For the text-containing cell, return its midpoint in (x, y) coordinate format. 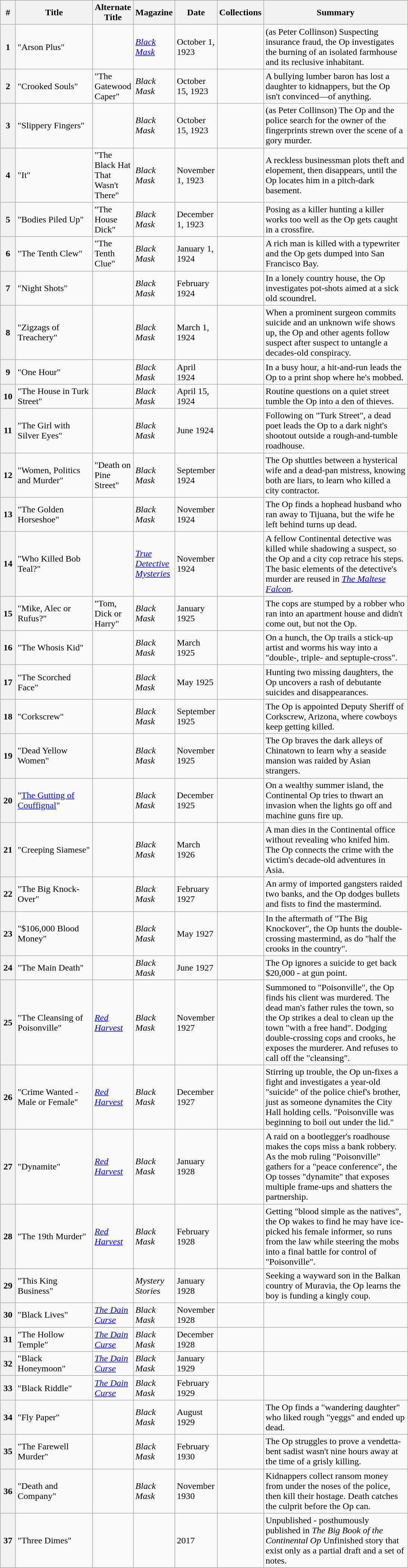
32 (8, 1364)
1 (8, 47)
36 (8, 1491)
"The House Dick" (113, 219)
37 (8, 1540)
The cops are stumped by a robber who ran into an apartment house and didn't come out, but not the Op. (336, 613)
Posing as a killer hunting a killer works too well as the Op gets caught in a crossfire. (336, 219)
"It" (54, 175)
33 (8, 1388)
30 (8, 1315)
17 (8, 682)
The Op braves the dark alleys of Chinatown to learn why a seaside mansion was raided by Asian strangers. (336, 756)
Hunting two missing daughters, the Op uncovers a rash of debutante suicides and disappearances. (336, 682)
June 1927 (196, 968)
"Night Shots" (54, 288)
2 (8, 86)
16 (8, 648)
March 1, 1924 (196, 332)
February 1924 (196, 288)
Collections (240, 13)
"Bodies Piled Up" (54, 219)
The Op struggles to prove a vendetta-bent sadist wasn't nine hours away at the time of a grisly killing. (336, 1452)
Alternate Title (113, 13)
35 (8, 1452)
September 1925 (196, 716)
25 (8, 1022)
"Zigzags of Treachery" (54, 332)
21 (8, 850)
"The Hollow Temple" (54, 1340)
Unpublished - posthumously published in The Big Book of the Continental Op Unfinished story that exist only as a partial draft and a set of notes. (336, 1540)
20 (8, 800)
April 15, 1924 (196, 396)
In a busy hour, a hit-and-run leads the Op to a print shop where he's mobbed. (336, 372)
Mystery Stories (154, 1286)
"The Girl with Silver Eyes" (54, 431)
Date (196, 13)
34 (8, 1417)
"The Main Death" (54, 968)
"The House in Turk Street" (54, 396)
2017 (196, 1540)
January 1929 (196, 1364)
"Who Killed Bob Teal?" (54, 564)
June 1924 (196, 431)
February 1928 (196, 1236)
An army of imported gangsters raided two banks, and the Op dodges bullets and fists to find the mastermind. (336, 894)
"This King Business" (54, 1286)
"The Whosis Kid" (54, 648)
"The Gutting of Couffignal" (54, 800)
"Slippery Fingers" (54, 125)
November 1925 (196, 756)
On a hunch, the Op trails a stick-up artist and worms his way into a "double-, triple- and septuple-cross". (336, 648)
Kidnappers collect ransom money from under the noses of the police, then kill their hostage. Death catches the culprit before the Op can. (336, 1491)
A reckless businessman plots theft and elopement, then disappears, until the Op locates him in a pitch-dark basement. (336, 175)
"The Cleansing of Poisonville" (54, 1022)
5 (8, 219)
The Op shuttles between a hysterical wife and a dead-pan mistress, knowing both are liars, to learn who killed a city contractor. (336, 475)
"Fly Paper" (54, 1417)
"Three Dimes" (54, 1540)
"Black Honeymoon" (54, 1364)
"Tom, Dick or Harry" (113, 613)
Summary (336, 13)
(as Peter Collinson) The Op and the police search for the owner of the fingerprints strewn over the scene of a gory murder. (336, 125)
Title (54, 13)
"The Big Knock-Over" (54, 894)
"Black Riddle" (54, 1388)
A bullying lumber baron has lost a daughter to kidnappers, but the Op isn't convinced—of anything. (336, 86)
# (8, 13)
28 (8, 1236)
In a lonely country house, the Op investigates pot-shots aimed at a sick old scoundrel. (336, 288)
True Detective Mysteries (154, 564)
August 1929 (196, 1417)
The Op is appointed Deputy Sheriff of Corkscrew, Arizona, where cowboys keep getting killed. (336, 716)
January 1925 (196, 613)
23 (8, 934)
"Black Lives" (54, 1315)
6 (8, 254)
"The Black Hat That Wasn't There" (113, 175)
"Arson Plus" (54, 47)
January 1, 1924 (196, 254)
"One Hour" (54, 372)
"Dead Yellow Women" (54, 756)
November 1930 (196, 1491)
December 1, 1923 (196, 219)
13 (8, 515)
May 1925 (196, 682)
4 (8, 175)
18 (8, 716)
October 1, 1923 (196, 47)
10 (8, 396)
March 1925 (196, 648)
Seeking a wayward son in the Balkan country of Muravia, the Op learns the boy is funding a kingly coup. (336, 1286)
"Mike, Alec or Rufus?" (54, 613)
November 1, 1923 (196, 175)
In the aftermath of "The Big Knockover", the Op hunts the double-crossing mastermind, as do "half the crooks in the country". (336, 934)
February 1927 (196, 894)
"The Farewell Murder" (54, 1452)
"Death and Company" (54, 1491)
14 (8, 564)
19 (8, 756)
(as Peter Collinson) Suspecting insurance fraud, the Op investigates the burning of an isolated farmhouse and its reclusive inhabitant. (336, 47)
"Women, Politics and Murder" (54, 475)
February 1930 (196, 1452)
A man dies in the Continental office without revealing who knifed him. The Op connects the crime with the victim's decade-old adventures in Asia. (336, 850)
February 1929 (196, 1388)
"$106,000 Blood Money" (54, 934)
Routine questions on a quiet street tumble the Op into a den of thieves. (336, 396)
"The Tenth Clue" (113, 254)
The Op finds a "wandering daughter" who liked rough "yeggs" and ended up dead. (336, 1417)
"Crooked Souls" (54, 86)
22 (8, 894)
November 1928 (196, 1315)
"Death on Pine Street" (113, 475)
3 (8, 125)
"The Gatewood Caper" (113, 86)
27 (8, 1166)
"The Golden Horseshoe" (54, 515)
Following on "Turk Street", a dead poet leads the Op to a dark night's shootout outside a rough-and-tumble roadhouse. (336, 431)
November 1927 (196, 1022)
"Crime Wanted - Male or Female" (54, 1097)
The Op ignores a suicide to get back $20,000 - at gun point. (336, 968)
On a wealthy summer island, the Continental Op tries to thwart an invasion when the lights go off and machine guns fire up. (336, 800)
"Dynamite" (54, 1166)
December 1925 (196, 800)
29 (8, 1286)
11 (8, 431)
Magazine (154, 13)
9 (8, 372)
12 (8, 475)
April 1924 (196, 372)
The Op finds a hophead husband who ran away to Tijuana, but the wife he left behind turns up dead. (336, 515)
December 1927 (196, 1097)
December 1928 (196, 1340)
"The Tenth Clew" (54, 254)
"Creeping Siamese" (54, 850)
"Corkscrew" (54, 716)
8 (8, 332)
May 1927 (196, 934)
26 (8, 1097)
15 (8, 613)
"The 19th Murder" (54, 1236)
A rich man is killed with a typewriter and the Op gets dumped into San Francisco Bay. (336, 254)
7 (8, 288)
"The Scorched Face" (54, 682)
September 1924 (196, 475)
31 (8, 1340)
March 1926 (196, 850)
24 (8, 968)
